Detect which cell encompasses the target text, then output its (X, Y) center coordinate. 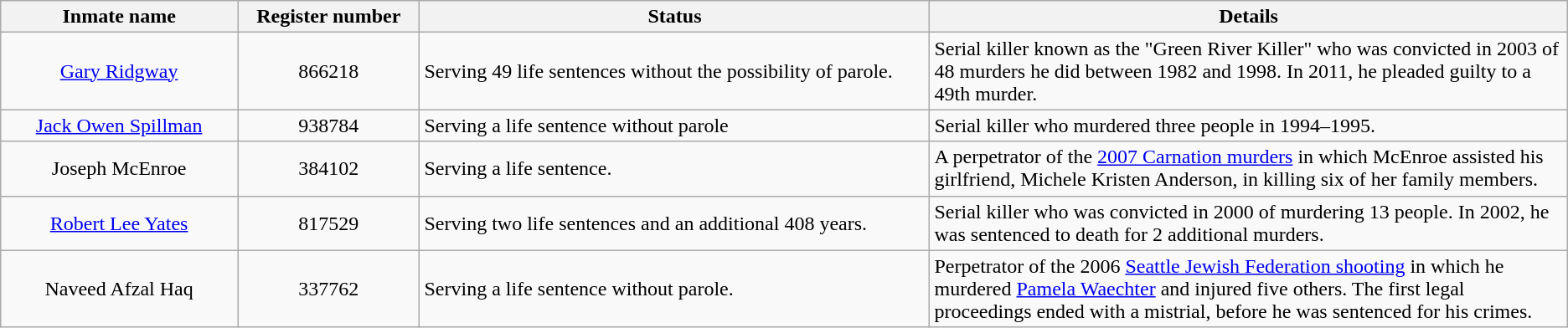
384102 (328, 169)
938784 (328, 126)
Naveed Afzal Haq (119, 289)
Serving a life sentence without parole. (675, 289)
Serial killer who murdered three people in 1994–1995. (1248, 126)
817529 (328, 223)
Serving two life sentences and an additional 408 years. (675, 223)
Status (675, 17)
Jack Owen Spillman (119, 126)
A perpetrator of the 2007 Carnation murders in which McEnroe assisted his girlfriend, Michele Kristen Anderson, in killing six of her family members. (1248, 169)
Serial killer who was convicted in 2000 of murdering 13 people. In 2002, he was sentenced to death for 2 additional murders. (1248, 223)
Robert Lee Yates (119, 223)
Gary Ridgway (119, 71)
Register number (328, 17)
Details (1248, 17)
866218 (328, 71)
Inmate name (119, 17)
Serving a life sentence. (675, 169)
337762 (328, 289)
Joseph McEnroe (119, 169)
Serving a life sentence without parole (675, 126)
Serving 49 life sentences without the possibility of parole. (675, 71)
